Return the (X, Y) coordinate for the center point of the cell that contains the specified text.  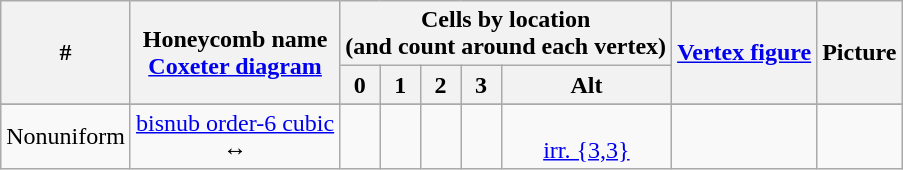
2 (440, 85)
0 (360, 85)
Vertex figure (744, 52)
# (66, 52)
Honeycomb nameCoxeter diagram (234, 52)
bisnub order-6 cubic ↔ (234, 136)
Nonuniform (66, 136)
3 (481, 85)
Picture (860, 52)
Cells by location(and count around each vertex) (506, 34)
irr. {3,3} (586, 136)
Alt (586, 85)
1 (400, 85)
